Return [x, y] of the center of cell containing provided text 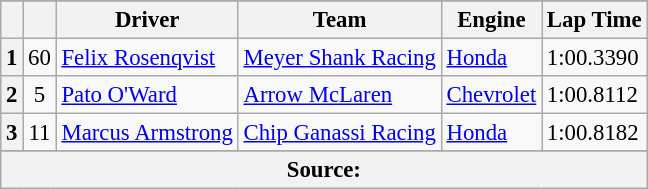
11 [40, 133]
1 [12, 58]
1:00.8182 [594, 133]
1:00.8112 [594, 95]
Marcus Armstrong [147, 133]
Engine [491, 20]
2 [12, 95]
3 [12, 133]
Chip Ganassi Racing [340, 133]
5 [40, 95]
60 [40, 58]
Lap Time [594, 20]
Team [340, 20]
Meyer Shank Racing [340, 58]
Pato O'Ward [147, 95]
1:00.3390 [594, 58]
Source: [324, 170]
Arrow McLaren [340, 95]
Chevrolet [491, 95]
Felix Rosenqvist [147, 58]
Driver [147, 20]
